Provide the (x, y) coordinate of the cell's center where the given text is located.  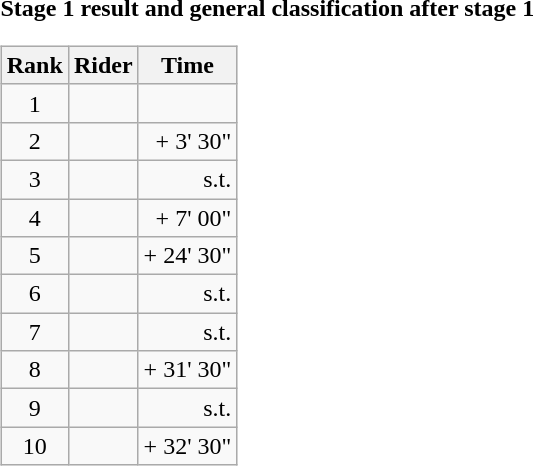
+ 32' 30" (188, 446)
+ 31' 30" (188, 370)
2 (34, 141)
10 (34, 446)
1 (34, 103)
8 (34, 370)
3 (34, 179)
5 (34, 256)
+ 24' 30" (188, 256)
7 (34, 332)
9 (34, 408)
6 (34, 294)
+ 7' 00" (188, 217)
4 (34, 217)
+ 3' 30" (188, 141)
Rider (103, 65)
Time (188, 65)
Rank (34, 65)
